From the cell containing the given text, extract its center point as [x, y] coordinate. 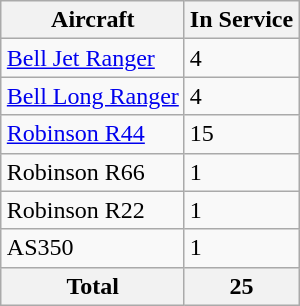
Total [92, 286]
Bell Long Ranger [92, 96]
15 [241, 134]
AS350 [92, 248]
In Service [241, 20]
Bell Jet Ranger [92, 58]
Robinson R22 [92, 210]
Robinson R44 [92, 134]
Aircraft [92, 20]
25 [241, 286]
Robinson R66 [92, 172]
